Locate the cell with the specified text and output its [X, Y] center coordinate. 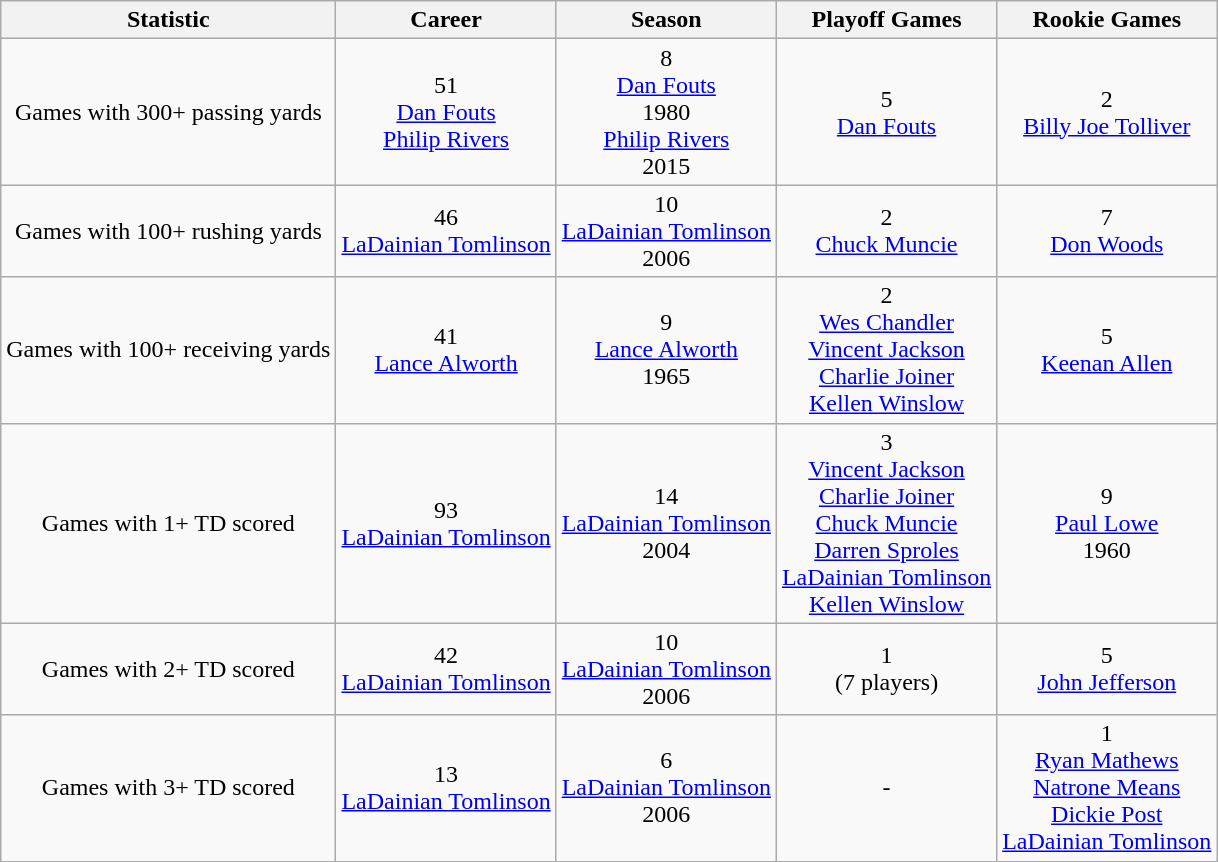
6LaDainian Tomlinson2006 [666, 788]
Season [666, 20]
93LaDainian Tomlinson [446, 523]
9Lance Alworth1965 [666, 350]
Playoff Games [886, 20]
41Lance Alworth [446, 350]
Games with 100+ receiving yards [168, 350]
Games with 2+ TD scored [168, 669]
2Chuck Muncie [886, 231]
42LaDainian Tomlinson [446, 669]
13LaDainian Tomlinson [446, 788]
Games with 300+ passing yards [168, 112]
5Keenan Allen [1107, 350]
Statistic [168, 20]
Career [446, 20]
1(7 players) [886, 669]
5John Jefferson [1107, 669]
14LaDainian Tomlinson2004 [666, 523]
5Dan Fouts [886, 112]
8Dan Fouts1980Philip Rivers2015 [666, 112]
Games with 1+ TD scored [168, 523]
3Vincent JacksonCharlie JoinerChuck MuncieDarren SprolesLaDainian TomlinsonKellen Winslow [886, 523]
46LaDainian Tomlinson [446, 231]
Games with 100+ rushing yards [168, 231]
2Billy Joe Tolliver [1107, 112]
7Don Woods [1107, 231]
2Wes ChandlerVincent JacksonCharlie JoinerKellen Winslow [886, 350]
Rookie Games [1107, 20]
- [886, 788]
Games with 3+ TD scored [168, 788]
51Dan FoutsPhilip Rivers [446, 112]
1Ryan MathewsNatrone MeansDickie PostLaDainian Tomlinson [1107, 788]
9Paul Lowe1960 [1107, 523]
